Scan for the cell matching the given text and deliver its [x, y] coordinate at center. 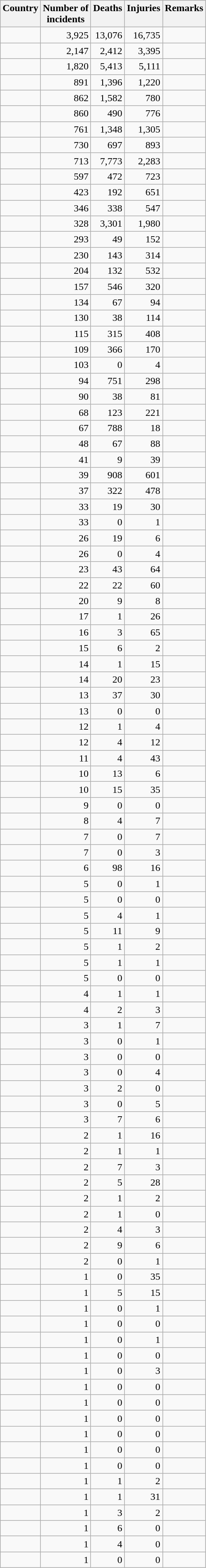
478 [143, 491]
60 [143, 585]
532 [143, 271]
780 [143, 98]
18 [143, 428]
81 [143, 396]
Country [21, 14]
314 [143, 255]
490 [108, 114]
2,283 [143, 161]
730 [66, 145]
862 [66, 98]
3,395 [143, 51]
114 [143, 318]
170 [143, 349]
109 [66, 349]
1,582 [108, 98]
17 [66, 617]
315 [108, 334]
Remarks [184, 14]
88 [143, 444]
788 [108, 428]
221 [143, 412]
723 [143, 176]
230 [66, 255]
Deaths [108, 14]
601 [143, 475]
68 [66, 412]
130 [66, 318]
472 [108, 176]
776 [143, 114]
65 [143, 632]
322 [108, 491]
1,220 [143, 82]
13,076 [108, 35]
328 [66, 224]
157 [66, 287]
423 [66, 192]
Number ofincidents [66, 14]
2,147 [66, 51]
3,925 [66, 35]
346 [66, 208]
860 [66, 114]
7,773 [108, 161]
547 [143, 208]
64 [143, 569]
1,348 [108, 129]
49 [108, 240]
134 [66, 302]
5,413 [108, 66]
891 [66, 82]
751 [108, 381]
1,396 [108, 82]
651 [143, 192]
41 [66, 460]
31 [143, 1497]
320 [143, 287]
Injuries [143, 14]
192 [108, 192]
1,820 [66, 66]
16,735 [143, 35]
5,111 [143, 66]
152 [143, 240]
115 [66, 334]
338 [108, 208]
298 [143, 381]
713 [66, 161]
697 [108, 145]
28 [143, 1182]
123 [108, 412]
98 [108, 868]
90 [66, 396]
2,412 [108, 51]
546 [108, 287]
761 [66, 129]
908 [108, 475]
48 [66, 444]
408 [143, 334]
3,301 [108, 224]
893 [143, 145]
597 [66, 176]
366 [108, 349]
293 [66, 240]
204 [66, 271]
103 [66, 365]
1,305 [143, 129]
143 [108, 255]
132 [108, 271]
1,980 [143, 224]
